Pinpoint the cell where the given text exists, returning its [X, Y] midpoint coordinate. 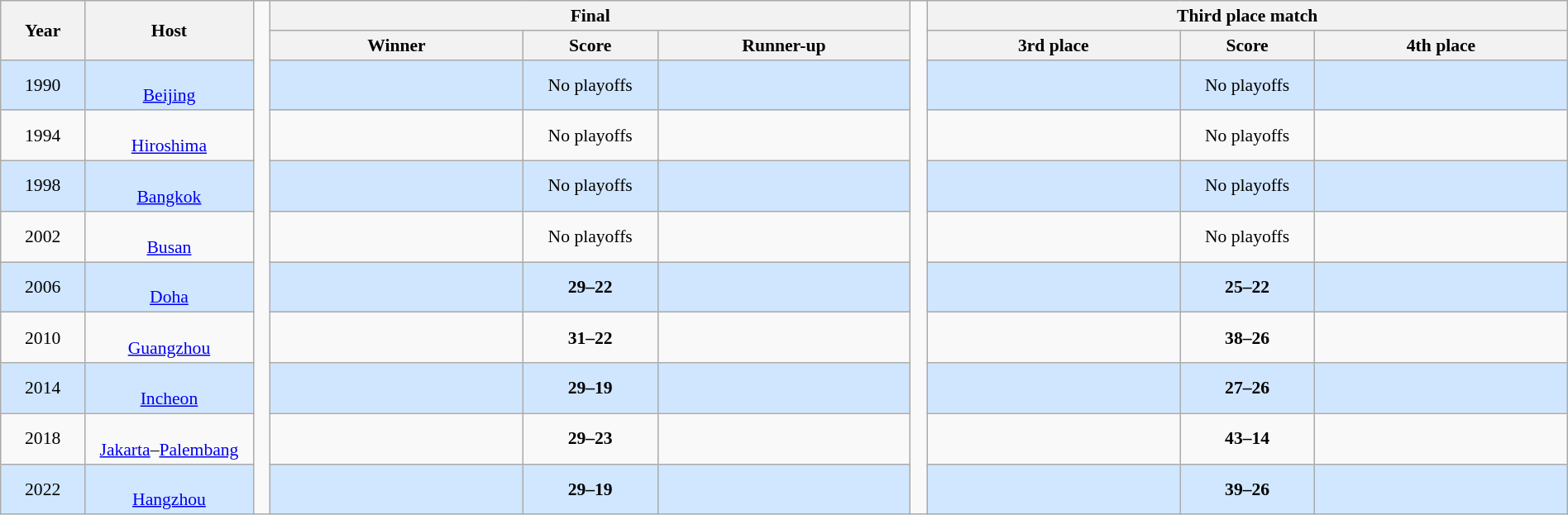
1998 [43, 187]
Final [590, 16]
Incheon [170, 389]
29–23 [590, 438]
Jakarta–Palembang [170, 438]
43–14 [1247, 438]
2014 [43, 389]
2002 [43, 236]
Guangzhou [170, 337]
2018 [43, 438]
Beijing [170, 84]
1994 [43, 136]
Runner-up [784, 45]
25–22 [1247, 288]
1990 [43, 84]
4th place [1441, 45]
29–22 [590, 288]
Winner [397, 45]
Hangzhou [170, 489]
38–26 [1247, 337]
Bangkok [170, 187]
2010 [43, 337]
2006 [43, 288]
31–22 [590, 337]
3rd place [1054, 45]
Busan [170, 236]
39–26 [1247, 489]
27–26 [1247, 389]
2022 [43, 489]
Host [170, 30]
Doha [170, 288]
Year [43, 30]
Hiroshima [170, 136]
Third place match [1247, 16]
